Return [x, y] of the center of cell containing provided text 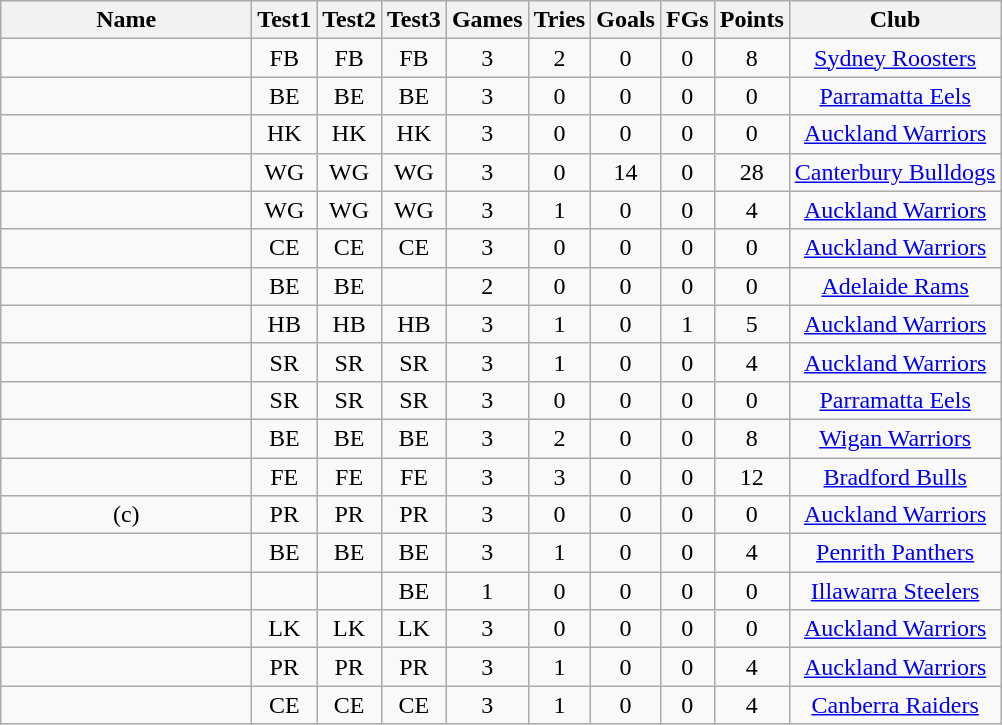
Test3 [414, 20]
Illawarra Steelers [895, 591]
Tries [560, 20]
Test2 [350, 20]
Canterbury Bulldogs [895, 172]
Club [895, 20]
(c) [126, 515]
Games [487, 20]
28 [752, 172]
Adelaide Rams [895, 286]
Goals [626, 20]
Test1 [284, 20]
Wigan Warriors [895, 438]
Sydney Roosters [895, 58]
FGs [687, 20]
Points [752, 20]
14 [626, 172]
Bradford Bulls [895, 477]
5 [752, 324]
Name [126, 20]
Canberra Raiders [895, 705]
Penrith Panthers [895, 553]
12 [752, 477]
